Output the [X, Y] coordinate of the center of the cell containing the given text.  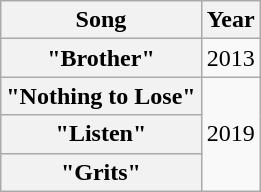
"Listen" [101, 134]
"Brother" [101, 58]
"Nothing to Lose" [101, 96]
2019 [230, 134]
"Grits" [101, 172]
Year [230, 20]
2013 [230, 58]
Song [101, 20]
